Extract the (X, Y) coordinate from the center of the cell holding the provided text.  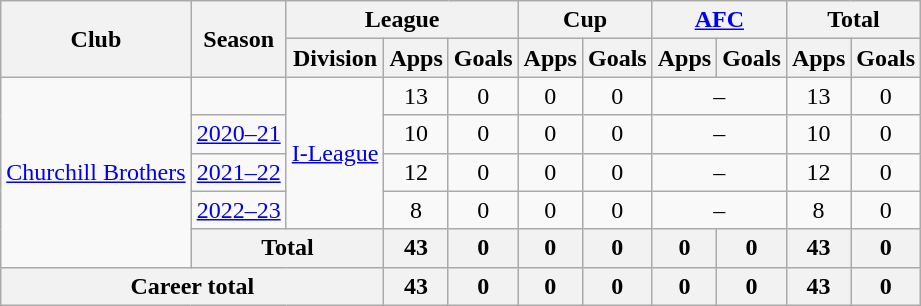
2020–21 (238, 134)
Career total (192, 286)
2022–23 (238, 210)
Cup (585, 20)
Club (96, 39)
League (402, 20)
2021–22 (238, 172)
Division (335, 58)
Season (238, 39)
AFC (719, 20)
I-League (335, 153)
Churchill Brothers (96, 172)
